Identify which cell holds the provided text, then report its (x, y) central coordinate. 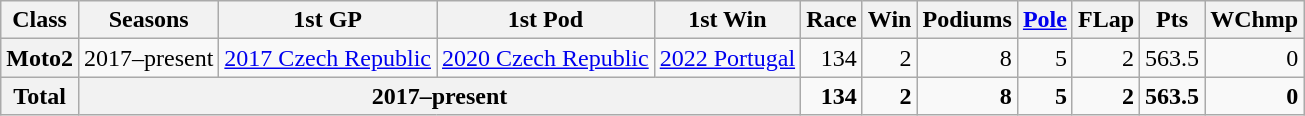
Seasons (148, 20)
1st Win (727, 20)
Win (890, 20)
Class (40, 20)
2017 Czech Republic (328, 58)
1st Pod (546, 20)
1st GP (328, 20)
Race (832, 20)
2020 Czech Republic (546, 58)
Moto2 (40, 58)
Total (40, 96)
WChmp (1254, 20)
FLap (1106, 20)
Podiums (967, 20)
Pts (1172, 20)
2022 Portugal (727, 58)
Pole (1044, 20)
